Find where the given text appears and provide that cell's center as (X, Y) coordinate. 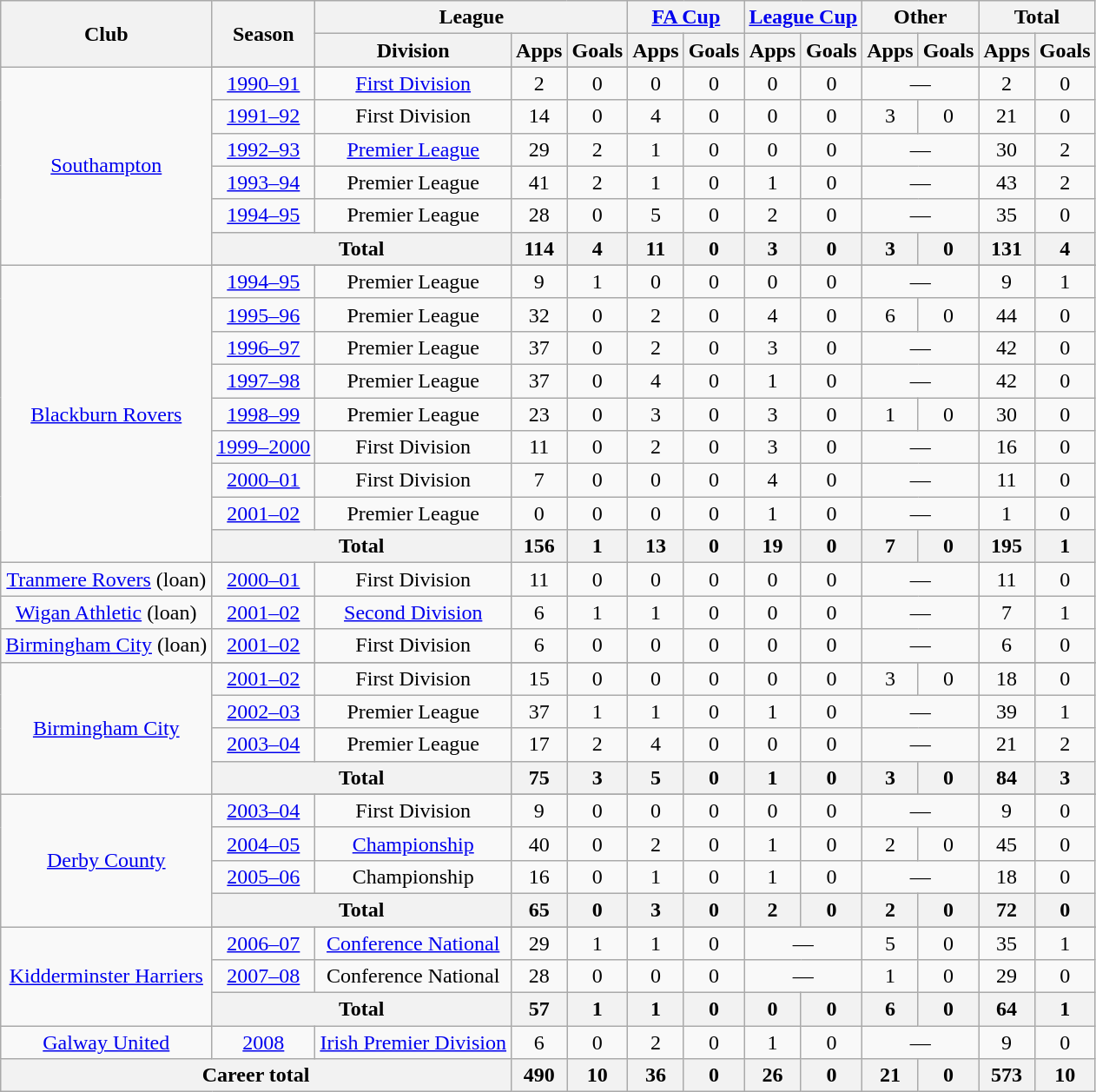
13 (656, 546)
57 (539, 1009)
League (472, 17)
44 (1007, 314)
Club (106, 34)
Southampton (106, 166)
FA Cup (686, 17)
1996–97 (264, 347)
Irish Premier Division (413, 1042)
League Cup (803, 17)
84 (1007, 778)
64 (1007, 1009)
Tranmere Rovers (loan) (106, 579)
65 (539, 910)
Season (264, 34)
Derby County (106, 860)
Wigan Athletic (loan) (106, 612)
45 (1007, 844)
43 (1007, 182)
1993–94 (264, 182)
Blackburn Rovers (106, 414)
1999–2000 (264, 447)
Second Division (413, 612)
2007–08 (264, 976)
Other (921, 17)
19 (773, 546)
1992–93 (264, 149)
Birmingham City (loan) (106, 645)
2004–05 (264, 844)
573 (1007, 1075)
32 (539, 314)
72 (1007, 910)
17 (539, 745)
1997–98 (264, 381)
26 (773, 1075)
Galway United (106, 1042)
Career total (256, 1075)
2006–07 (264, 943)
2005–06 (264, 877)
156 (539, 546)
36 (656, 1075)
14 (539, 116)
114 (539, 248)
39 (1007, 711)
75 (539, 778)
23 (539, 414)
1990–91 (264, 83)
Birmingham City (106, 728)
195 (1007, 546)
41 (539, 182)
490 (539, 1075)
Division (413, 50)
131 (1007, 248)
15 (539, 678)
1998–99 (264, 414)
40 (539, 844)
1991–92 (264, 116)
1995–96 (264, 314)
2008 (264, 1042)
2002–03 (264, 711)
Kidderminster Harriers (106, 976)
